Return (x, y) of the center of cell containing provided text 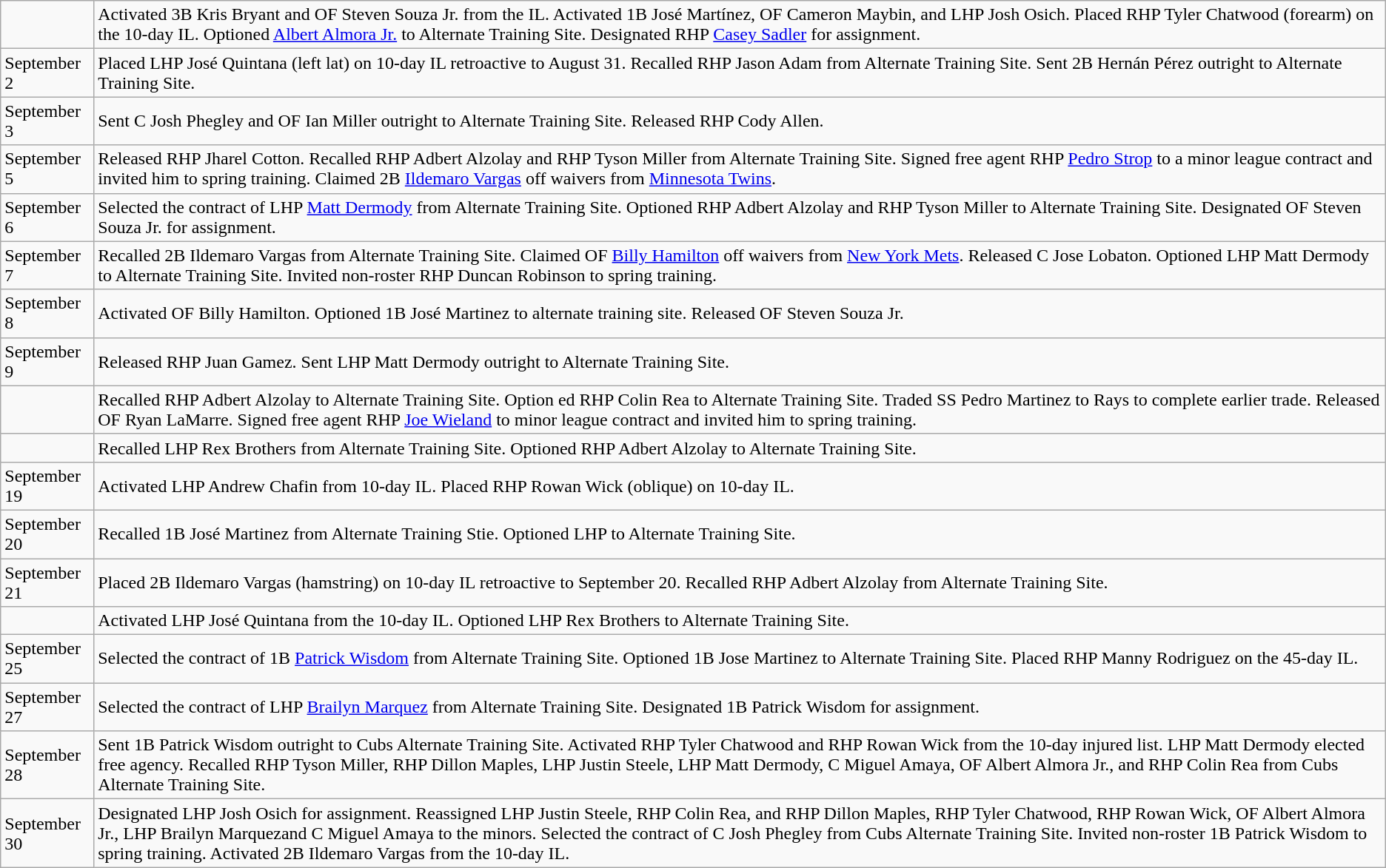
September 28 (47, 765)
Activated OF Billy Hamilton. Optioned 1B José Martinez to alternate training site. Released OF Steven Souza Jr. (740, 314)
Released RHP Juan Gamez. Sent LHP Matt Dermody outright to Alternate Training Site. (740, 361)
September 5 (47, 169)
Selected the contract of LHP Brailyn Marquez from Alternate Training Site. Designated 1B Patrick Wisdom for assignment. (740, 707)
September 30 (47, 833)
September 21 (47, 582)
September 2 (47, 73)
September 27 (47, 707)
Activated LHP Andrew Chafin from 10-day IL. Placed RHP Rowan Wick (oblique) on 10-day IL. (740, 485)
September 9 (47, 361)
Recalled 1B José Martinez from Alternate Training Stie. Optioned LHP to Alternate Training Site. (740, 534)
Activated LHP José Quintana from the 10-day IL. Optioned LHP Rex Brothers to Alternate Training Site. (740, 621)
September 20 (47, 534)
Placed 2B Ildemaro Vargas (hamstring) on 10-day IL retroactive to September 20. Recalled RHP Adbert Alzolay from Alternate Training Site. (740, 582)
September 3 (47, 121)
September 7 (47, 265)
September 8 (47, 314)
Recalled LHP Rex Brothers from Alternate Training Site. Optioned RHP Adbert Alzolay to Alternate Training Site. (740, 448)
Sent C Josh Phegley and OF Ian Miller outright to Alternate Training Site. Released RHP Cody Allen. (740, 121)
September 25 (47, 659)
September 19 (47, 485)
September 6 (47, 218)
